Determine the [x, y] coordinate at the center of the cell enclosing the given text.  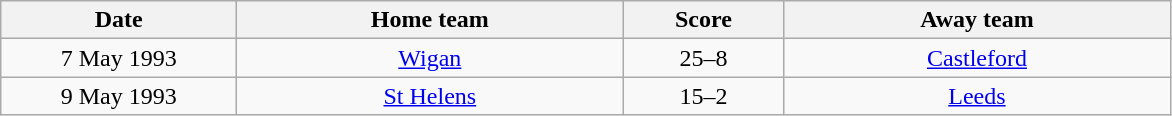
Date [119, 20]
Wigan [430, 58]
Leeds [977, 96]
7 May 1993 [119, 58]
Castleford [977, 58]
Score [704, 20]
9 May 1993 [119, 96]
15–2 [704, 96]
Away team [977, 20]
25–8 [704, 58]
St Helens [430, 96]
Home team [430, 20]
